Find where the given text appears and provide that cell's center as [X, Y] coordinate. 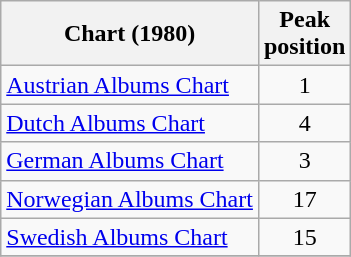
4 [304, 123]
3 [304, 161]
German Albums Chart [130, 161]
15 [304, 237]
Swedish Albums Chart [130, 237]
17 [304, 199]
Peakposition [304, 34]
Dutch Albums Chart [130, 123]
Austrian Albums Chart [130, 85]
Norwegian Albums Chart [130, 199]
Chart (1980) [130, 34]
1 [304, 85]
